Extract the [x, y] coordinate from the center of the cell holding the provided text.  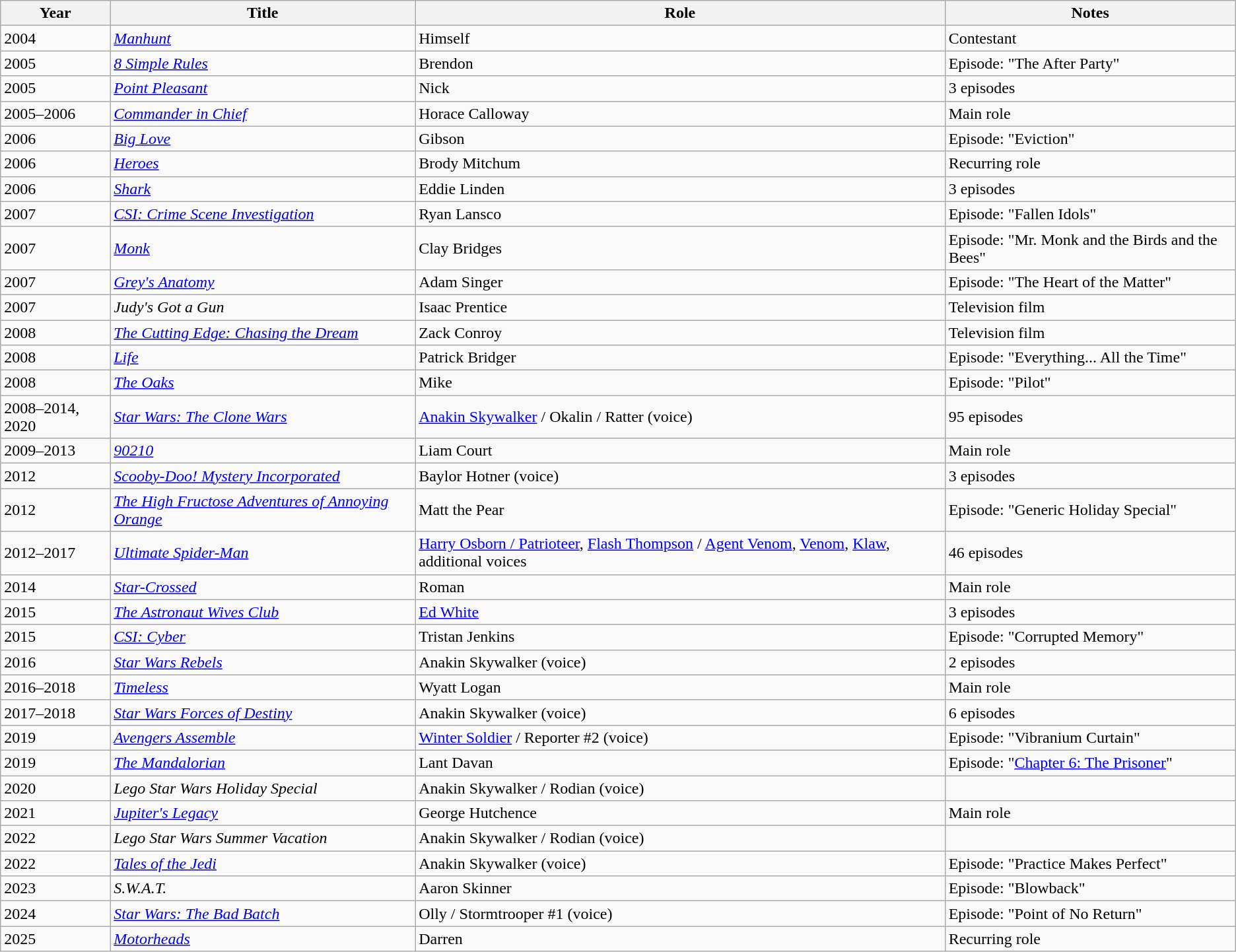
Aaron Skinner [680, 889]
2008–2014, 2020 [55, 417]
Star Wars: The Clone Wars [263, 417]
2016–2018 [55, 687]
S.W.A.T. [263, 889]
The Mandalorian [263, 763]
Monk [263, 248]
Ryan Lansco [680, 214]
2016 [55, 662]
Year [55, 13]
Episode: "Chapter 6: The Prisoner" [1090, 763]
Harry Osborn / Patrioteer, Flash Thompson / Agent Venom, Venom, Klaw, additional voices [680, 553]
Zack Conroy [680, 332]
Jupiter's Legacy [263, 813]
Episode: "Blowback" [1090, 889]
Episode: "Corrupted Memory" [1090, 637]
Motorheads [263, 939]
Episode: "Fallen Idols" [1090, 214]
The Astronaut Wives Club [263, 612]
2005–2006 [55, 114]
Heroes [263, 164]
Wyatt Logan [680, 687]
2025 [55, 939]
Avengers Assemble [263, 737]
Role [680, 13]
Episode: "Vibranium Curtain" [1090, 737]
Nick [680, 88]
Point Pleasant [263, 88]
Tales of the Jedi [263, 864]
Isaac Prentice [680, 307]
Contestant [1090, 38]
Adam Singer [680, 282]
Star Wars Rebels [263, 662]
Life [263, 358]
Winter Soldier / Reporter #2 (voice) [680, 737]
Star-Crossed [263, 587]
Eddie Linden [680, 189]
Roman [680, 587]
Lego Star Wars Summer Vacation [263, 838]
Gibson [680, 139]
Episode: "Mr. Monk and the Birds and the Bees" [1090, 248]
The High Fructose Adventures of Annoying Orange [263, 510]
Episode: "Everything... All the Time" [1090, 358]
Brendon [680, 63]
Liam Court [680, 451]
The Oaks [263, 383]
46 episodes [1090, 553]
Judy's Got a Gun [263, 307]
Lego Star Wars Holiday Special [263, 788]
Tristan Jenkins [680, 637]
Mike [680, 383]
Olly / Stormtrooper #1 (voice) [680, 914]
Ed White [680, 612]
George Hutchence [680, 813]
Title [263, 13]
CSI: Cyber [263, 637]
2020 [55, 788]
6 episodes [1090, 712]
Star Wars Forces of Destiny [263, 712]
Notes [1090, 13]
2 episodes [1090, 662]
2017–2018 [55, 712]
Ultimate Spider-Man [263, 553]
Episode: "Generic Holiday Special" [1090, 510]
8 Simple Rules [263, 63]
Commander in Chief [263, 114]
Anakin Skywalker / Okalin / Ratter (voice) [680, 417]
2021 [55, 813]
Darren [680, 939]
Timeless [263, 687]
2009–2013 [55, 451]
Patrick Bridger [680, 358]
2014 [55, 587]
Big Love [263, 139]
2024 [55, 914]
CSI: Crime Scene Investigation [263, 214]
Himself [680, 38]
2004 [55, 38]
Episode: "The After Party" [1090, 63]
Episode: "Point of No Return" [1090, 914]
Episode: "Pilot" [1090, 383]
95 episodes [1090, 417]
Brody Mitchum [680, 164]
2023 [55, 889]
90210 [263, 451]
Horace Calloway [680, 114]
Manhunt [263, 38]
Star Wars: The Bad Batch [263, 914]
Baylor Hotner (voice) [680, 476]
Shark [263, 189]
Episode: "Eviction" [1090, 139]
The Cutting Edge: Chasing the Dream [263, 332]
Episode: "Practice Makes Perfect" [1090, 864]
2012–2017 [55, 553]
Clay Bridges [680, 248]
Matt the Pear [680, 510]
Episode: "The Heart of the Matter" [1090, 282]
Scooby-Doo! Mystery Incorporated [263, 476]
Lant Davan [680, 763]
Grey's Anatomy [263, 282]
